Search for the cell housing the specified text and yield its [X, Y] center coordinate. 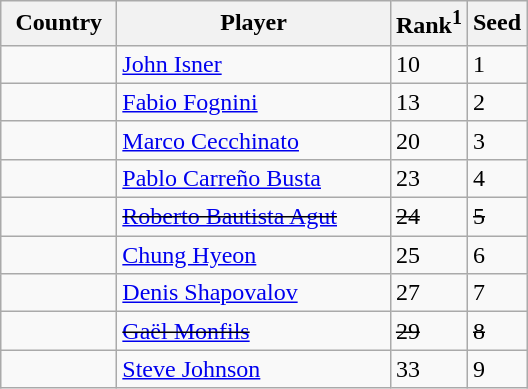
29 [428, 331]
Gaël Monfils [254, 331]
Player [254, 24]
Marco Cecchinato [254, 140]
20 [428, 140]
27 [428, 293]
24 [428, 217]
Steve Johnson [254, 369]
Denis Shapovalov [254, 293]
3 [496, 140]
Country [59, 24]
23 [428, 178]
8 [496, 331]
John Isner [254, 64]
Rank1 [428, 24]
Seed [496, 24]
Roberto Bautista Agut [254, 217]
6 [496, 255]
Pablo Carreño Busta [254, 178]
5 [496, 217]
9 [496, 369]
Fabio Fognini [254, 102]
25 [428, 255]
4 [496, 178]
7 [496, 293]
1 [496, 64]
13 [428, 102]
Chung Hyeon [254, 255]
2 [496, 102]
10 [428, 64]
33 [428, 369]
